Pinpoint the cell where the given text exists, returning its [X, Y] midpoint coordinate. 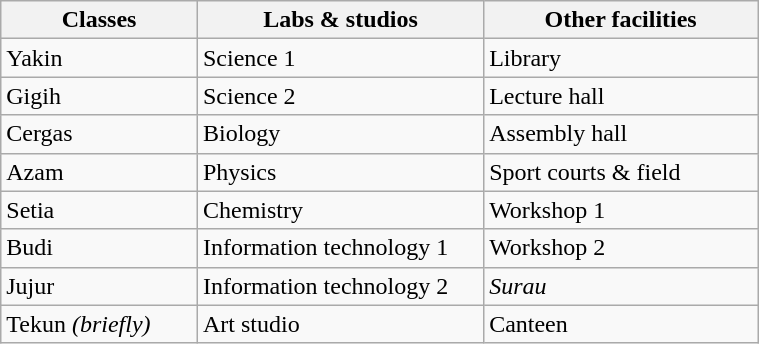
Lecture hall [621, 96]
Yakin [100, 58]
Science 1 [340, 58]
Canteen [621, 324]
Information technology 2 [340, 286]
Biology [340, 134]
Sport courts & field [621, 172]
Information technology 1 [340, 248]
Tekun (briefly) [100, 324]
Setia [100, 210]
Gigih [100, 96]
Chemistry [340, 210]
Science 2 [340, 96]
Library [621, 58]
Labs & studios [340, 20]
Physics [340, 172]
Cergas [100, 134]
Assembly hall [621, 134]
Other facilities [621, 20]
Jujur [100, 286]
Budi [100, 248]
Workshop 2 [621, 248]
Workshop 1 [621, 210]
Art studio [340, 324]
Classes [100, 20]
Surau [621, 286]
Azam [100, 172]
